From the cell containing the given text, extract its center point as (x, y) coordinate. 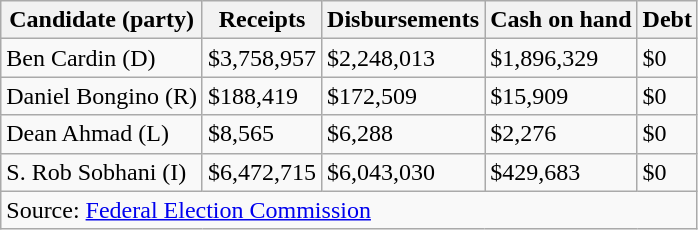
$6,472,715 (262, 172)
Cash on hand (561, 20)
S. Rob Sobhani (I) (102, 172)
Source: Federal Election Commission (350, 210)
Daniel Bongino (R) (102, 96)
Debt (667, 20)
$6,043,030 (404, 172)
$2,276 (561, 134)
Candidate (party) (102, 20)
Dean Ahmad (L) (102, 134)
Disbursements (404, 20)
$8,565 (262, 134)
Receipts (262, 20)
$188,419 (262, 96)
$1,896,329 (561, 58)
$429,683 (561, 172)
$3,758,957 (262, 58)
$2,248,013 (404, 58)
$172,509 (404, 96)
$6,288 (404, 134)
$15,909 (561, 96)
Ben Cardin (D) (102, 58)
